Detect which cell encompasses the target text, then output its [X, Y] center coordinate. 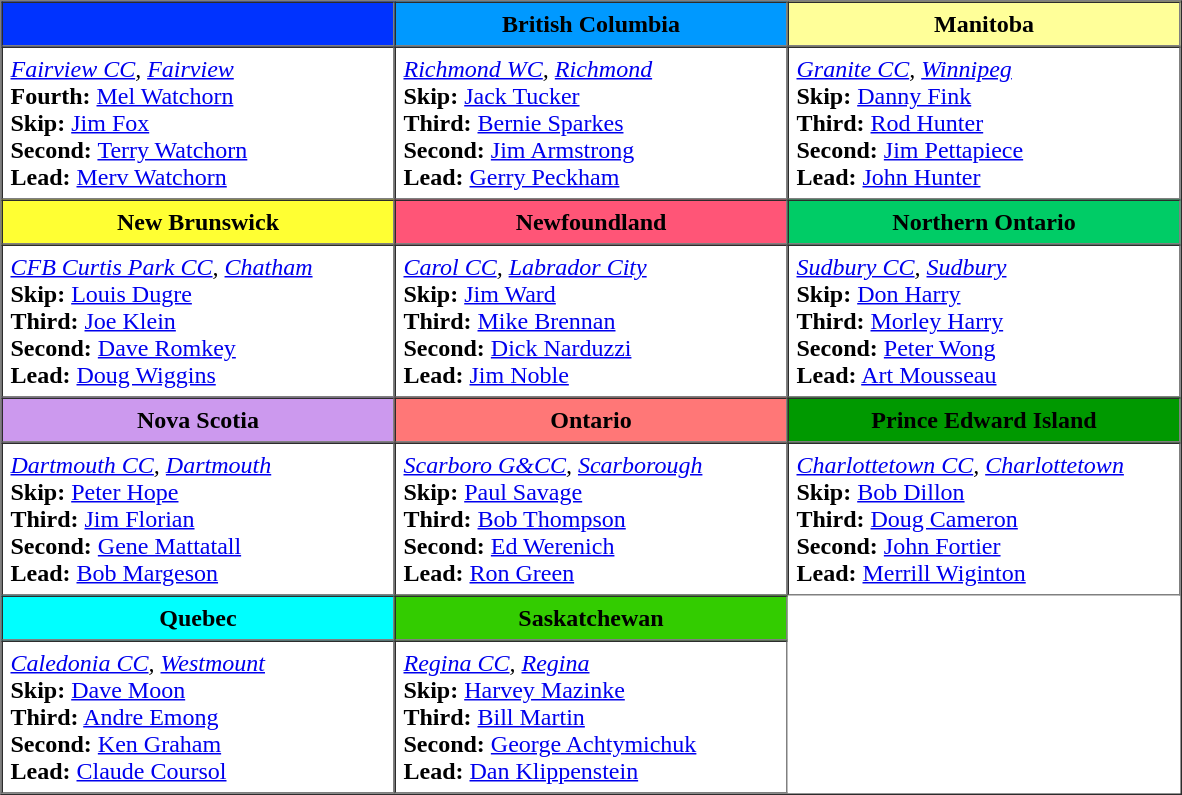
New Brunswick [198, 222]
Scarboro G&CC, ScarboroughSkip: Paul Savage Third: Bob Thompson Second: Ed Werenich Lead: Ron Green [590, 518]
Quebec [198, 618]
British Columbia [590, 24]
Richmond WC, RichmondSkip: Jack Tucker Third: Bernie Sparkes Second: Jim Armstrong Lead: Gerry Peckham [590, 122]
Caledonia CC, WestmountSkip: Dave Moon Third: Andre Emong Second: Ken Graham Lead: Claude Coursol [198, 716]
Sudbury CC, SudburySkip: Don Harry Third: Morley Harry Second: Peter Wong Lead: Art Mousseau [984, 320]
Prince Edward Island [984, 420]
Ontario [590, 420]
Newfoundland [590, 222]
Fairview CC, FairviewFourth: Mel Watchorn Skip: Jim Fox Second: Terry Watchorn Lead: Merv Watchorn [198, 122]
Manitoba [984, 24]
Dartmouth CC, DartmouthSkip: Peter Hope Third: Jim Florian Second: Gene Mattatall Lead: Bob Margeson [198, 518]
Northern Ontario [984, 222]
Carol CC, Labrador CitySkip: Jim Ward Third: Mike Brennan Second: Dick Narduzzi Lead: Jim Noble [590, 320]
Granite CC, WinnipegSkip: Danny Fink Third: Rod Hunter Second: Jim Pettapiece Lead: John Hunter [984, 122]
Nova Scotia [198, 420]
Charlottetown CC, CharlottetownSkip: Bob Dillon Third: Doug Cameron Second: John Fortier Lead: Merrill Wiginton [984, 518]
Saskatchewan [590, 618]
Regina CC, ReginaSkip: Harvey Mazinke Third: Bill Martin Second: George Achtymichuk Lead: Dan Klippenstein [590, 716]
CFB Curtis Park CC, ChathamSkip: Louis Dugre Third: Joe Klein Second: Dave Romkey Lead: Doug Wiggins [198, 320]
